Determine the (X, Y) coordinate at the center of the cell enclosing the given text.  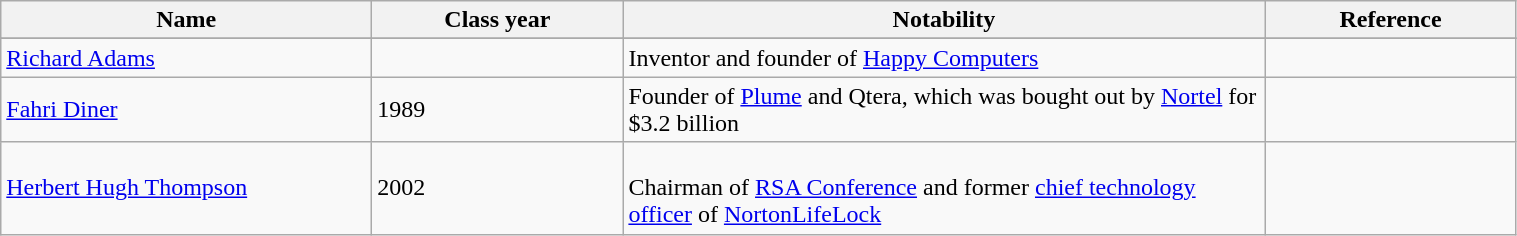
Reference (1390, 20)
1989 (498, 110)
Inventor and founder of Happy Computers (944, 58)
2002 (498, 188)
Chairman of RSA Conference and former chief technology officer of NortonLifeLock (944, 188)
Richard Adams (186, 58)
Herbert Hugh Thompson (186, 188)
Founder of Plume and Qtera, which was bought out by Nortel for $3.2 billion (944, 110)
Name (186, 20)
Class year (498, 20)
Notability (944, 20)
Fahri Diner (186, 110)
